Scan for the cell matching the given text and deliver its [x, y] coordinate at center. 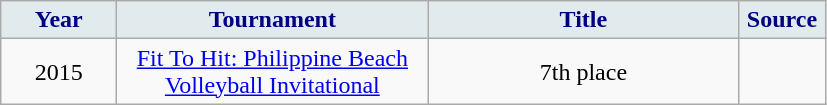
7th place [584, 72]
Title [584, 20]
2015 [59, 72]
Year [59, 20]
Fit To Hit: Philippine Beach Volleyball Invitational [272, 72]
Source [782, 20]
Tournament [272, 20]
